For the text-containing cell, return its midpoint in [X, Y] coordinate format. 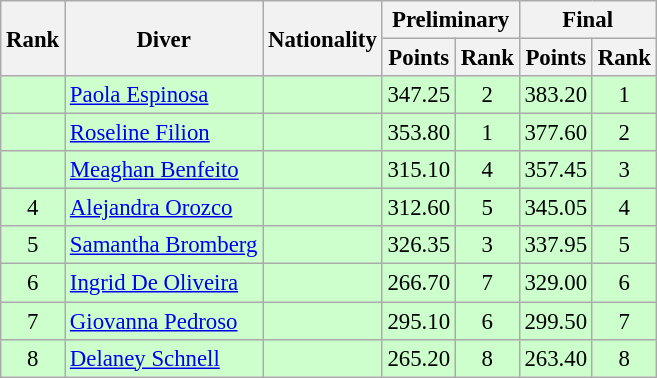
265.20 [418, 358]
353.80 [418, 133]
357.45 [556, 170]
Delaney Schnell [164, 358]
Preliminary [450, 20]
Paola Espinosa [164, 95]
345.05 [556, 208]
295.10 [418, 321]
329.00 [556, 283]
337.95 [556, 245]
383.20 [556, 95]
312.60 [418, 208]
315.10 [418, 170]
326.35 [418, 245]
Roseline Filion [164, 133]
Final [588, 20]
377.60 [556, 133]
263.40 [556, 358]
Giovanna Pedroso [164, 321]
Alejandra Orozco [164, 208]
Nationality [322, 38]
Samantha Bromberg [164, 245]
299.50 [556, 321]
266.70 [418, 283]
Ingrid De Oliveira [164, 283]
Diver [164, 38]
347.25 [418, 95]
Meaghan Benfeito [164, 170]
